Scan for the cell matching the given text and deliver its (X, Y) coordinate at center. 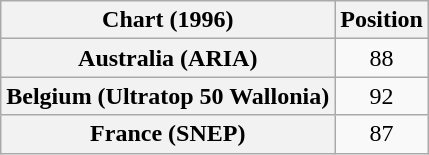
88 (382, 58)
France (SNEP) (168, 134)
87 (382, 134)
Position (382, 20)
92 (382, 96)
Belgium (Ultratop 50 Wallonia) (168, 96)
Chart (1996) (168, 20)
Australia (ARIA) (168, 58)
